Find where the given text appears and provide that cell's center as [X, Y] coordinate. 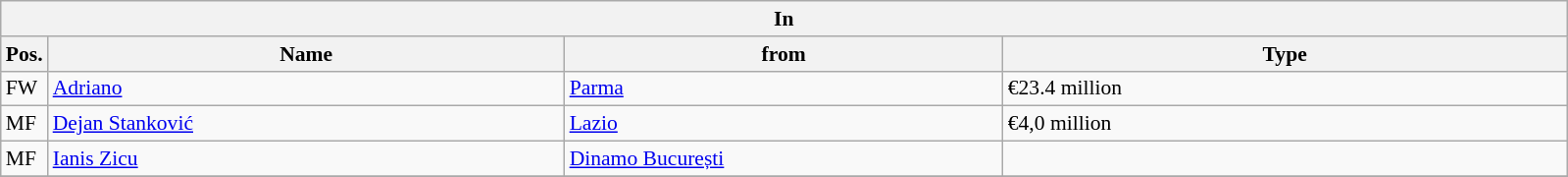
Type [1285, 54]
Ianis Zicu [306, 159]
Adriano [306, 88]
Name [306, 54]
Lazio [784, 124]
€4,0 million [1285, 124]
In [784, 19]
Dejan Stanković [306, 124]
Dinamo București [784, 159]
Pos. [25, 54]
from [784, 54]
€23.4 million [1285, 88]
Parma [784, 88]
FW [25, 88]
